Locate the cell with the specified text and output its [X, Y] center coordinate. 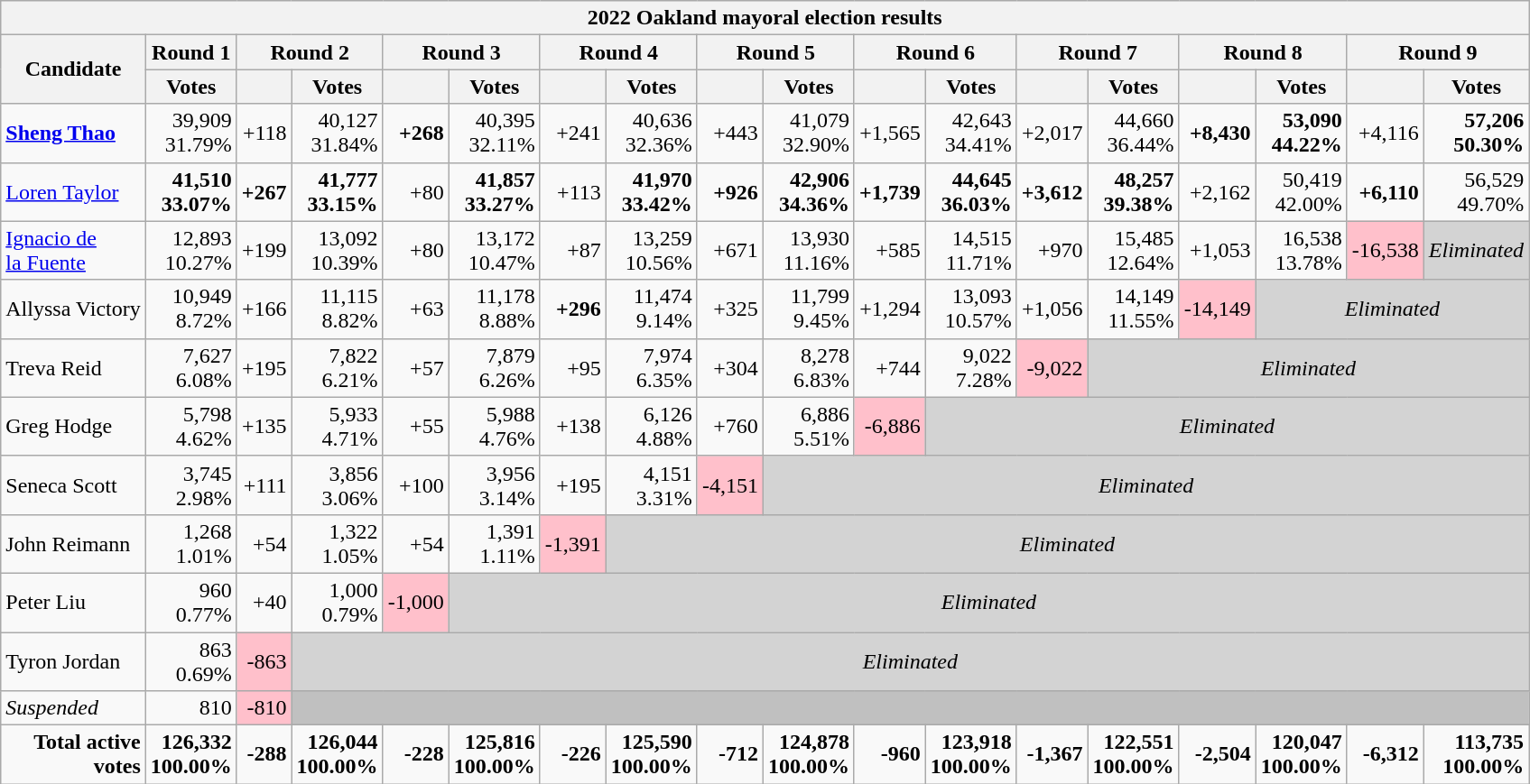
41,77733.15% [338, 191]
+113 [572, 191]
3,7452.98% [191, 485]
-226 [572, 754]
11,1158.82% [338, 309]
11,178 8.88% [495, 309]
9600.77% [191, 603]
13,25910.56% [652, 251]
15,48512.64% [1134, 251]
Allyssa Victory [73, 309]
57,20650.30% [1476, 134]
+3,612 [1052, 191]
-288 [264, 754]
5,7984.62% [191, 426]
+118 [264, 134]
Tyron Jordan [73, 660]
Peter Liu [73, 603]
42,64334.41% [971, 134]
-4,151 [729, 485]
8,2786.83% [809, 368]
+267 [264, 191]
+671 [729, 251]
125,816100.00% [495, 754]
+1,053 [1217, 251]
56,52949.70% [1476, 191]
Ignacio dela Fuente [73, 251]
Round 3 [461, 52]
41,51033.07% [191, 191]
125,590100.00% [652, 754]
40,39532.11% [495, 134]
7,9746.35% [652, 368]
Seneca Scott [73, 485]
-2,504 [1217, 754]
810 [191, 708]
1,3221.05% [338, 543]
6,1264.88% [652, 426]
13,17210.47% [495, 251]
+304 [729, 368]
+4,116 [1385, 134]
+1,565 [890, 134]
Suspended [73, 708]
+55 [415, 426]
11,7999.45% [809, 309]
50,41942.00% [1302, 191]
6,8865.51% [809, 426]
-14,149 [1217, 309]
+166 [264, 309]
14,51511.71% [971, 251]
Round 1 [191, 52]
-1,367 [1052, 754]
42,90634.36% [809, 191]
39,90931.79% [191, 134]
Round 2 [310, 52]
4,1513.31% [652, 485]
126,044100.00% [338, 754]
-228 [415, 754]
+100 [415, 485]
+744 [890, 368]
12,89310.27% [191, 251]
Round 6 [935, 52]
122,551100.00% [1134, 754]
-1,391 [572, 543]
7,8796.26% [495, 368]
5,9884.76% [495, 426]
-9,022 [1052, 368]
2022 Oakland mayoral election results [765, 18]
53,09044.22% [1302, 134]
-1,000 [415, 603]
+1,294 [890, 309]
14,14911.55% [1134, 309]
40,63632.36% [652, 134]
+138 [572, 426]
44,64536.03% [971, 191]
+199 [264, 251]
-960 [890, 754]
+6,110 [1385, 191]
48,25739.38% [1134, 191]
16,53813.78% [1302, 251]
+2,162 [1217, 191]
-6,312 [1385, 754]
+926 [729, 191]
+1,739 [890, 191]
Treva Reid [73, 368]
Candidate [73, 69]
Round 5 [775, 52]
+325 [729, 309]
40,12731.84% [338, 134]
+2,017 [1052, 134]
+1,056 [1052, 309]
44,66036.44% [1134, 134]
13,93011.16% [809, 251]
3,9563.14% [495, 485]
+241 [572, 134]
41,97033.42% [652, 191]
1,3911.11% [495, 543]
Sheng Thao [73, 134]
124,878100.00% [809, 754]
Round 4 [618, 52]
Total activevotes [73, 754]
John Reimann [73, 543]
-712 [729, 754]
+40 [264, 603]
-810 [264, 708]
+63 [415, 309]
+443 [729, 134]
Round 8 [1263, 52]
13,09210.39% [338, 251]
+87 [572, 251]
Round 9 [1437, 52]
5,9334.71% [338, 426]
Round 7 [1098, 52]
11,4749.14% [652, 309]
10,9498.72% [191, 309]
126,332100.00% [191, 754]
+111 [264, 485]
-16,538 [1385, 251]
123,918100.00% [971, 754]
+970 [1052, 251]
+57 [415, 368]
7,6276.08% [191, 368]
-863 [264, 660]
+95 [572, 368]
120,047100.00% [1302, 754]
41,07932.90% [809, 134]
-6,886 [890, 426]
+585 [890, 251]
41,85733.27% [495, 191]
Loren Taylor [73, 191]
8630.69% [191, 660]
1,0000.79% [338, 603]
1,2681.01% [191, 543]
13,09310.57% [971, 309]
+760 [729, 426]
3,8563.06% [338, 485]
+296 [572, 309]
9,0227.28% [971, 368]
113,735100.00% [1476, 754]
+135 [264, 426]
7,8226.21% [338, 368]
Greg Hodge [73, 426]
+268 [415, 134]
+8,430 [1217, 134]
